Find where the given text appears and provide that cell's center as [x, y] coordinate. 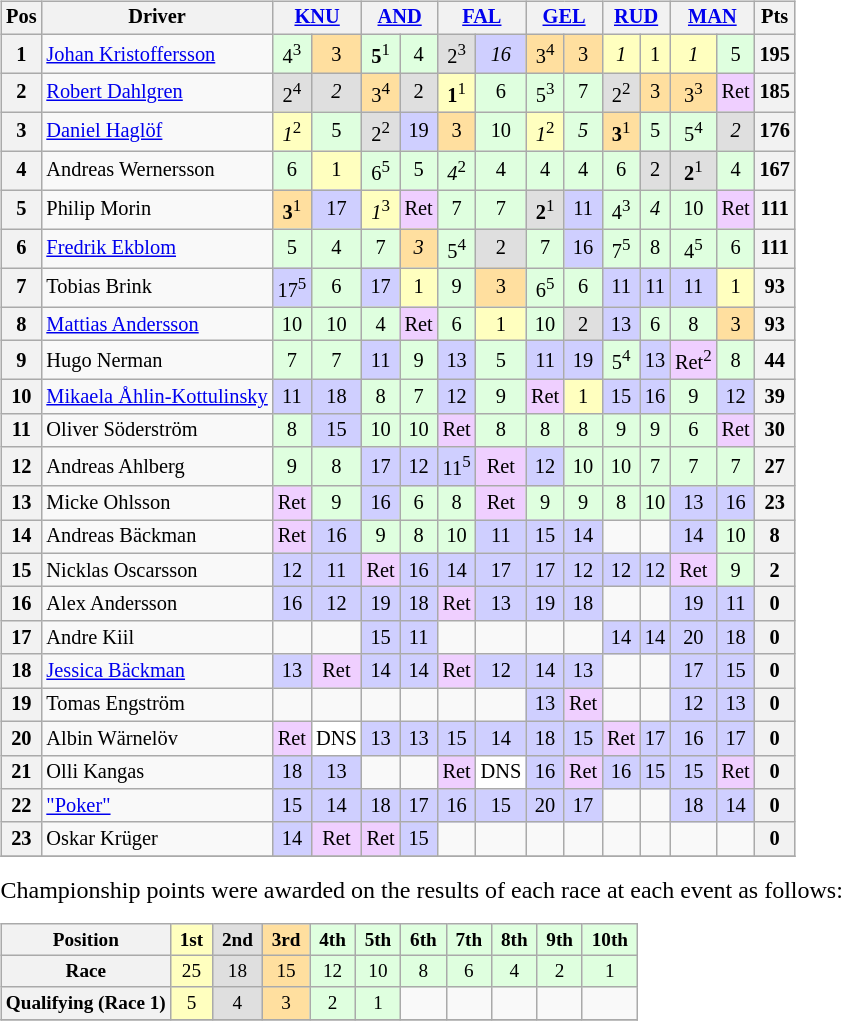
44 [775, 360]
33 [693, 92]
176 [775, 132]
Tobias Brink [156, 288]
Pos [21, 18]
Position [86, 940]
8th [514, 940]
6th [424, 940]
9th [560, 940]
FAL [482, 18]
KNU [318, 18]
115 [457, 466]
Robert Dahlgren [156, 92]
1st [191, 940]
5th [378, 940]
AND [400, 18]
185 [775, 92]
Hugo Nerman [156, 360]
51 [381, 54]
75 [621, 248]
39 [775, 397]
"Poker" [156, 806]
RUD [636, 18]
25 [191, 972]
Fredrik Ekblom [156, 248]
167 [775, 170]
Alex Andersson [156, 604]
Qualifying (Race 1) [86, 1003]
45 [693, 248]
Andreas Bäckman [156, 537]
10th [610, 940]
Andreas Ahlberg [156, 466]
175 [292, 288]
42 [457, 170]
Tomas Engström [156, 705]
Micke Ohlsson [156, 503]
3rd [286, 940]
Nicklas Oscarsson [156, 570]
Oskar Krüger [156, 839]
Race [86, 972]
24 [292, 92]
Oliver Söderström [156, 430]
GEL [564, 18]
Johan Kristoffersson [156, 54]
Jessica Bäckman [156, 671]
27 [775, 466]
4th [332, 940]
Albin Wärnelöv [156, 738]
Driver [156, 18]
Ret2 [693, 360]
Olli Kangas [156, 772]
Philip Morin [156, 210]
Mattias Andersson [156, 324]
Pts [775, 18]
53 [545, 92]
Daniel Haglöf [156, 132]
Andreas Wernersson [156, 170]
30 [775, 430]
195 [775, 54]
Mikaela Åhlin-Kottulinsky [156, 397]
Andre Kiil [156, 637]
2nd [238, 940]
7th [468, 940]
MAN [712, 18]
